Detect which cell encompasses the target text, then output its [X, Y] center coordinate. 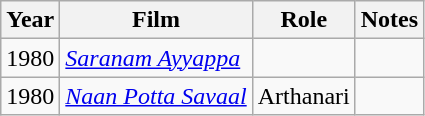
Saranam Ayyappa [156, 58]
Notes [389, 20]
Naan Potta Savaal [156, 96]
Role [304, 20]
Year [30, 20]
Arthanari [304, 96]
Film [156, 20]
